Scan for the cell matching the given text and deliver its [X, Y] coordinate at center. 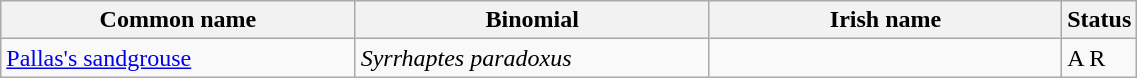
Common name [178, 20]
Syrrhaptes paradoxus [532, 58]
Binomial [532, 20]
Irish name [885, 20]
A R [1100, 58]
Status [1100, 20]
Pallas's sandgrouse [178, 58]
